Scan for the cell matching the given text and deliver its [x, y] coordinate at center. 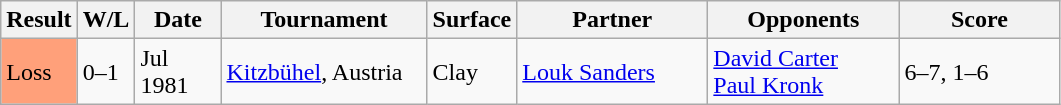
Score [980, 20]
Result [39, 20]
Tournament [324, 20]
Clay [472, 72]
Kitzbühel, Austria [324, 72]
Louk Sanders [612, 72]
Jul 1981 [178, 72]
0–1 [106, 72]
David Carter Paul Kronk [804, 72]
W/L [106, 20]
Date [178, 20]
Surface [472, 20]
Opponents [804, 20]
6–7, 1–6 [980, 72]
Partner [612, 20]
Loss [39, 72]
